Find where the given text appears and provide that cell's center as (x, y) coordinate. 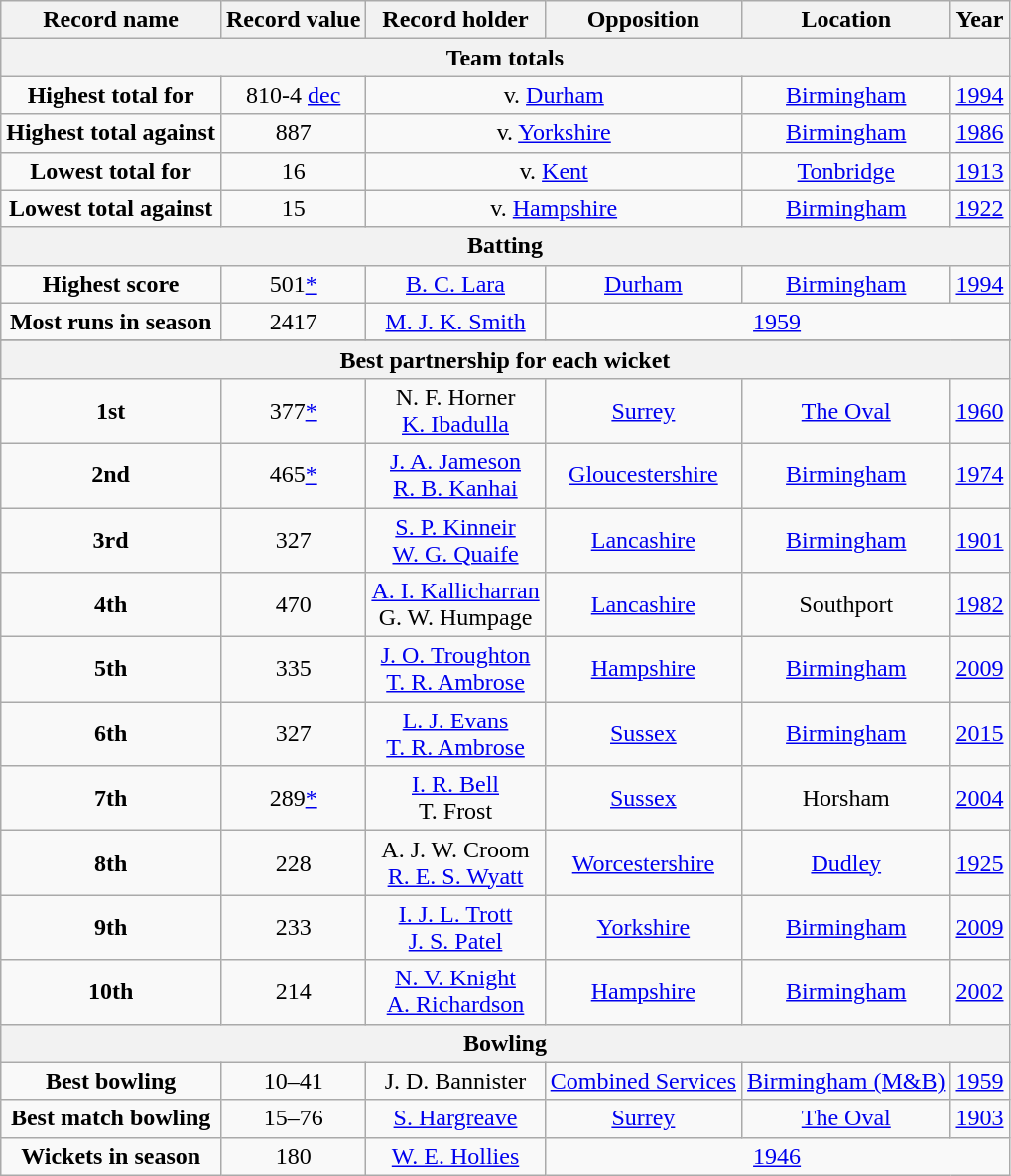
Highest total against (111, 133)
Birmingham (M&B) (846, 1081)
4th (111, 605)
A. J. W. CroomR. E. S. Wyatt (455, 863)
1903 (980, 1118)
Durham (643, 284)
1922 (980, 208)
Combined Services (643, 1081)
Lowest total against (111, 208)
Southport (846, 605)
I. R. BellT. Frost (455, 798)
470 (293, 605)
Most runs in season (111, 322)
Record name (111, 20)
N. F. HornerK. Ibadulla (455, 411)
Record holder (455, 20)
15 (293, 208)
2004 (980, 798)
v. Durham (554, 95)
214 (293, 992)
465* (293, 474)
377* (293, 411)
N. V. KnightA. Richardson (455, 992)
1925 (980, 863)
2015 (980, 734)
Opposition (643, 20)
I. J. L. TrottJ. S. Patel (455, 927)
W. E. Hollies (455, 1156)
Location (846, 20)
1946 (777, 1156)
Best bowling (111, 1081)
810-4 dec (293, 95)
Horsham (846, 798)
16 (293, 171)
289* (293, 798)
2002 (980, 992)
Wickets in season (111, 1156)
9th (111, 927)
1986 (980, 133)
10th (111, 992)
Year (980, 20)
501* (293, 284)
15–76 (293, 1118)
7th (111, 798)
S. P. KinneirW. G. Quaife (455, 540)
335 (293, 669)
Batting (505, 246)
5th (111, 669)
1913 (980, 171)
180 (293, 1156)
2nd (111, 474)
Dudley (846, 863)
1974 (980, 474)
1982 (980, 605)
v. Yorkshire (554, 133)
887 (293, 133)
A. I. KallicharranG. W. Humpage (455, 605)
v. Kent (554, 171)
Lowest total for (111, 171)
Best match bowling (111, 1118)
233 (293, 927)
Yorkshire (643, 927)
Bowling (505, 1043)
Team totals (505, 58)
6th (111, 734)
Worcestershire (643, 863)
Record value (293, 20)
v. Hampshire (554, 208)
J. O. TroughtonT. R. Ambrose (455, 669)
1960 (980, 411)
8th (111, 863)
J. D. Bannister (455, 1081)
1st (111, 411)
B. C. Lara (455, 284)
3rd (111, 540)
Highest total for (111, 95)
J. A. JamesonR. B. Kanhai (455, 474)
Tonbridge (846, 171)
10–41 (293, 1081)
Highest score (111, 284)
228 (293, 863)
2417 (293, 322)
M. J. K. Smith (455, 322)
Gloucestershire (643, 474)
Best partnership for each wicket (505, 359)
1901 (980, 540)
L. J. Evans T. R. Ambrose (455, 734)
S. Hargreave (455, 1118)
